Provide the (x, y) coordinate of the cell's center where the given text is located.  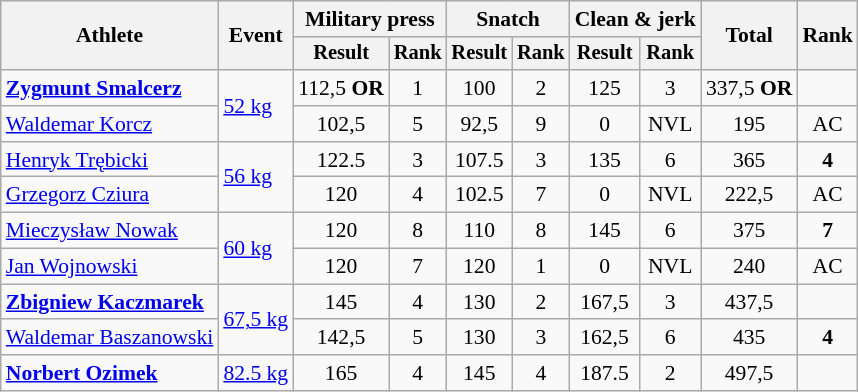
56 kg (256, 178)
Clean & jerk (636, 19)
67,5 kg (256, 320)
92,5 (480, 124)
Mieczysław Nowak (110, 231)
102.5 (480, 195)
Snatch (508, 19)
Zbigniew Kaczmarek (110, 302)
52 kg (256, 106)
Norbert Ozimek (110, 373)
497,5 (749, 373)
102,5 (341, 124)
Military press (370, 19)
82.5 kg (256, 373)
437,5 (749, 302)
365 (749, 160)
60 kg (256, 248)
122.5 (341, 160)
435 (749, 338)
337,5 OR (749, 88)
Total (749, 36)
Grzegorz Cziura (110, 195)
Athlete (110, 36)
165 (341, 373)
Event (256, 36)
Zygmunt Smalcerz (110, 88)
125 (605, 88)
240 (749, 267)
112,5 OR (341, 88)
Waldemar Korcz (110, 124)
195 (749, 124)
142,5 (341, 338)
Henryk Trębicki (110, 160)
162,5 (605, 338)
Waldemar Baszanowski (110, 338)
Jan Wojnowski (110, 267)
110 (480, 231)
167,5 (605, 302)
107.5 (480, 160)
135 (605, 160)
375 (749, 231)
222,5 (749, 195)
100 (480, 88)
9 (541, 124)
187.5 (605, 373)
